Locate the cell with the specified text and output its [X, Y] center coordinate. 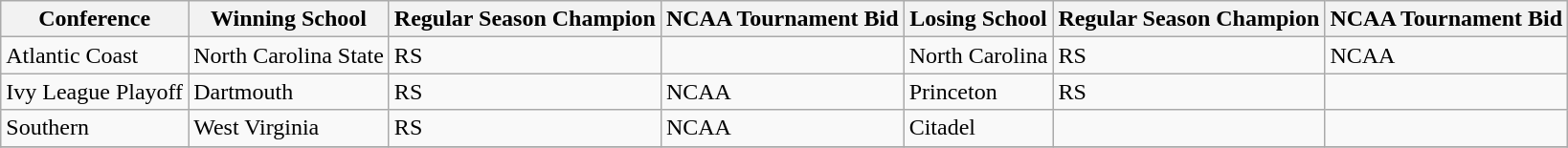
Ivy League Playoff [95, 92]
Winning School [289, 19]
Atlantic Coast [95, 55]
West Virginia [289, 128]
North Carolina State [289, 55]
Conference [95, 19]
North Carolina [978, 55]
Princeton [978, 92]
Citadel [978, 128]
Losing School [978, 19]
Southern [95, 128]
Dartmouth [289, 92]
